Capture the cell that displays the provided text and extract its (X, Y) central coordinate. 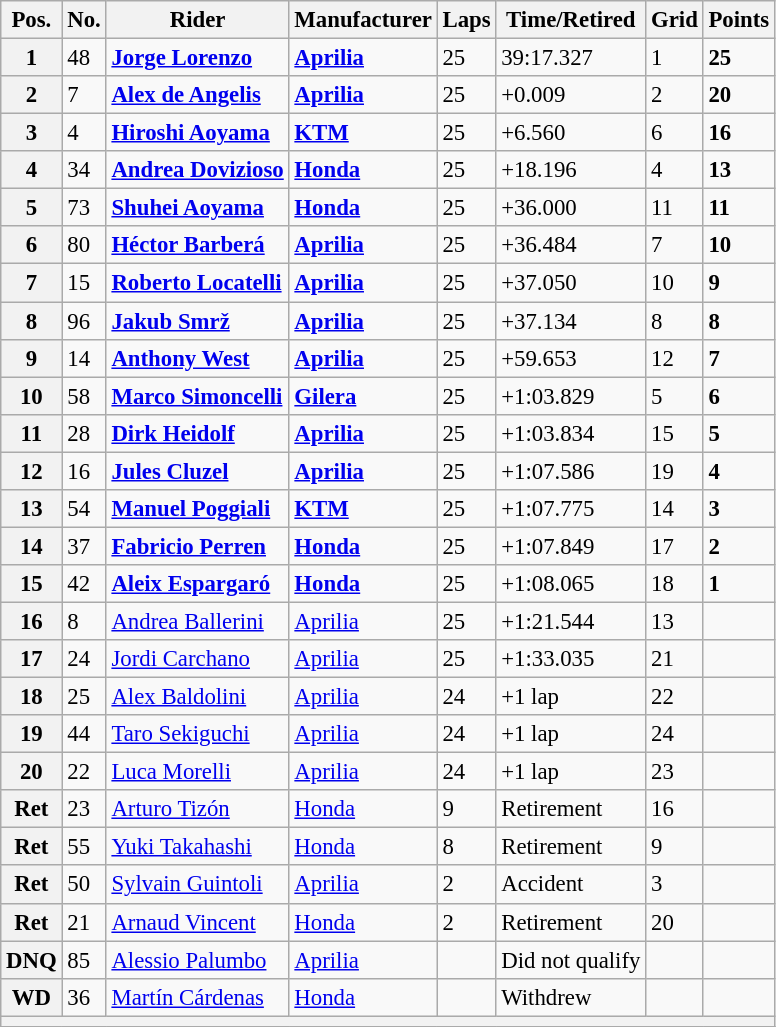
Jules Cluzel (198, 471)
36 (84, 997)
Martín Cárdenas (198, 997)
Withdrew (571, 997)
Laps (466, 20)
Arturo Tizón (198, 809)
+36.000 (571, 208)
Héctor Barberá (198, 245)
+59.653 (571, 358)
Alex de Angelis (198, 95)
DNQ (32, 960)
Hiroshi Aoyama (198, 133)
48 (84, 58)
Fabricio Perren (198, 546)
55 (84, 847)
Alessio Palumbo (198, 960)
+1:07.586 (571, 471)
Jakub Smrž (198, 321)
42 (84, 584)
+36.484 (571, 245)
+37.134 (571, 321)
No. (84, 20)
85 (84, 960)
34 (84, 170)
Andrea Ballerini (198, 621)
+1:21.544 (571, 621)
44 (84, 734)
73 (84, 208)
Points (738, 20)
28 (84, 433)
Andrea Dovizioso (198, 170)
96 (84, 321)
+1:33.035 (571, 659)
+1:08.065 (571, 584)
+0.009 (571, 95)
Dirk Heidolf (198, 433)
Time/Retired (571, 20)
Luca Morelli (198, 772)
Manuel Poggiali (198, 509)
Jorge Lorenzo (198, 58)
+1:03.829 (571, 396)
39:17.327 (571, 58)
Marco Simoncelli (198, 396)
37 (84, 546)
Grid (674, 20)
Jordi Carchano (198, 659)
Rider (198, 20)
Sylvain Guintoli (198, 885)
Aleix Espargaró (198, 584)
+1:07.849 (571, 546)
Did not qualify (571, 960)
+1:07.775 (571, 509)
Yuki Takahashi (198, 847)
Arnaud Vincent (198, 922)
Accident (571, 885)
Gilera (363, 396)
Shuhei Aoyama (198, 208)
+1:03.834 (571, 433)
80 (84, 245)
Pos. (32, 20)
+18.196 (571, 170)
54 (84, 509)
+37.050 (571, 283)
Anthony West (198, 358)
Roberto Locatelli (198, 283)
50 (84, 885)
58 (84, 396)
Taro Sekiguchi (198, 734)
Manufacturer (363, 20)
+6.560 (571, 133)
WD (32, 997)
Alex Baldolini (198, 697)
